Output the (x, y) coordinate of the center of the cell containing the given text.  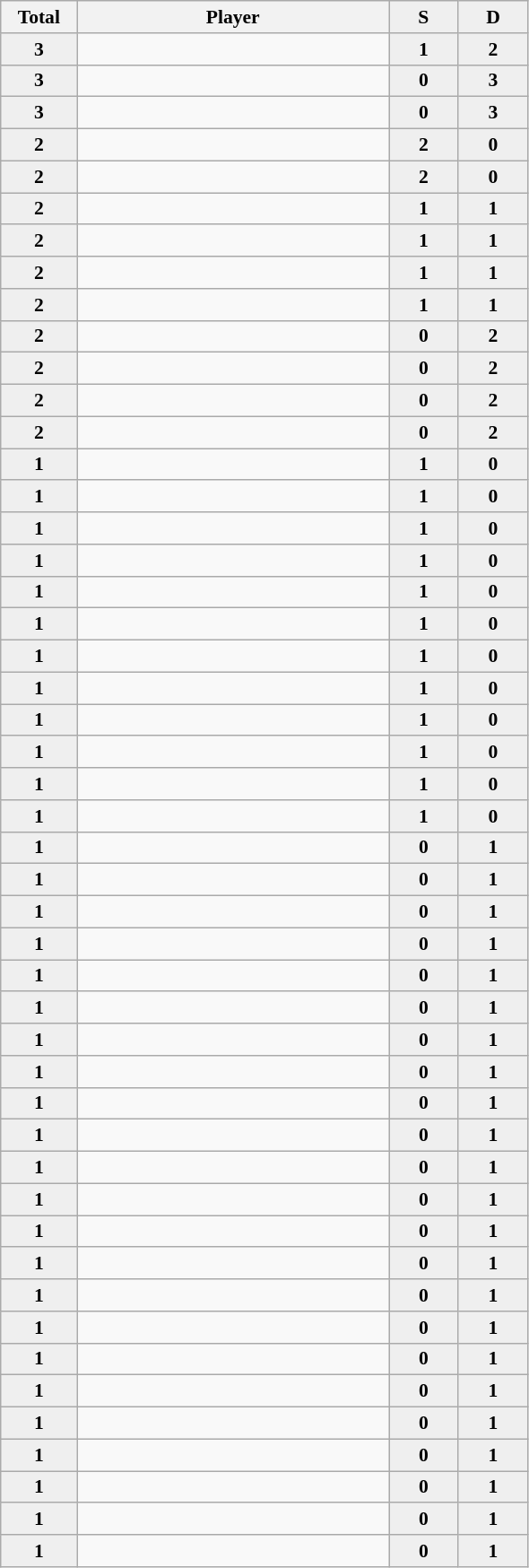
D (493, 17)
Total (39, 17)
Player (233, 17)
S (424, 17)
